For the text-containing cell, return its midpoint in [X, Y] coordinate format. 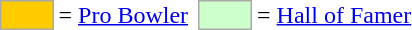
= Pro Bowler [124, 15]
